Find where the given text appears and provide that cell's center as [X, Y] coordinate. 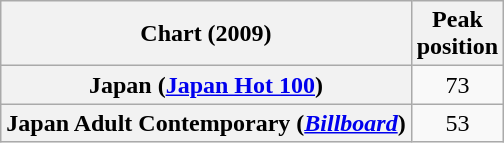
Japan Adult Contemporary (Billboard) [206, 123]
Peakposition [457, 34]
Chart (2009) [206, 34]
73 [457, 85]
53 [457, 123]
Japan (Japan Hot 100) [206, 85]
